Return [x, y] of the center of cell containing provided text 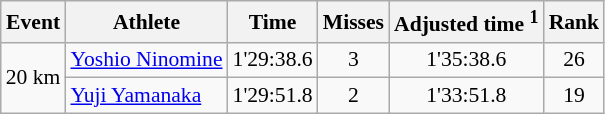
1'29:51.8 [273, 96]
Yuji Yamanaka [146, 96]
Adjusted time 1 [466, 22]
Event [34, 22]
3 [354, 60]
Time [273, 22]
Athlete [146, 22]
1'29:38.6 [273, 60]
1'33:51.8 [466, 96]
1'35:38.6 [466, 60]
Misses [354, 22]
20 km [34, 78]
Rank [574, 22]
19 [574, 96]
Yoshio Ninomine [146, 60]
26 [574, 60]
2 [354, 96]
